Extract the [X, Y] coordinate from the center of the cell holding the provided text.  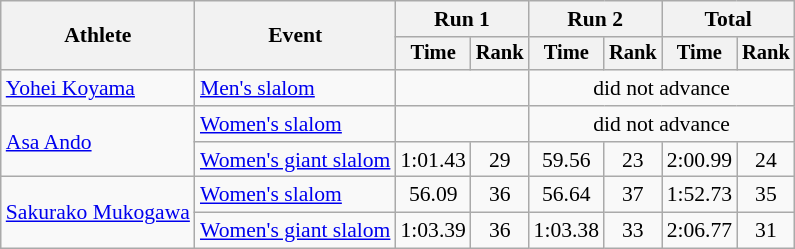
1:01.43 [432, 160]
56.09 [432, 195]
24 [766, 160]
31 [766, 231]
Yohei Koyama [98, 88]
56.64 [566, 195]
2:06.77 [700, 231]
1:03.38 [566, 231]
Run 1 [462, 19]
37 [633, 195]
Event [296, 36]
29 [500, 160]
Asa Ando [98, 142]
1:03.39 [432, 231]
Run 2 [596, 19]
35 [766, 195]
59.56 [566, 160]
23 [633, 160]
2:00.99 [700, 160]
1:52.73 [700, 195]
Total [728, 19]
Sakurako Mukogawa [98, 212]
Athlete [98, 36]
Men's slalom [296, 88]
33 [633, 231]
